Identify which cell holds the provided text, then report its (X, Y) central coordinate. 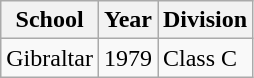
Gibraltar (50, 58)
1979 (128, 58)
School (50, 20)
Class C (206, 58)
Division (206, 20)
Year (128, 20)
